Extract the [x, y] coordinate from the center of the cell holding the provided text.  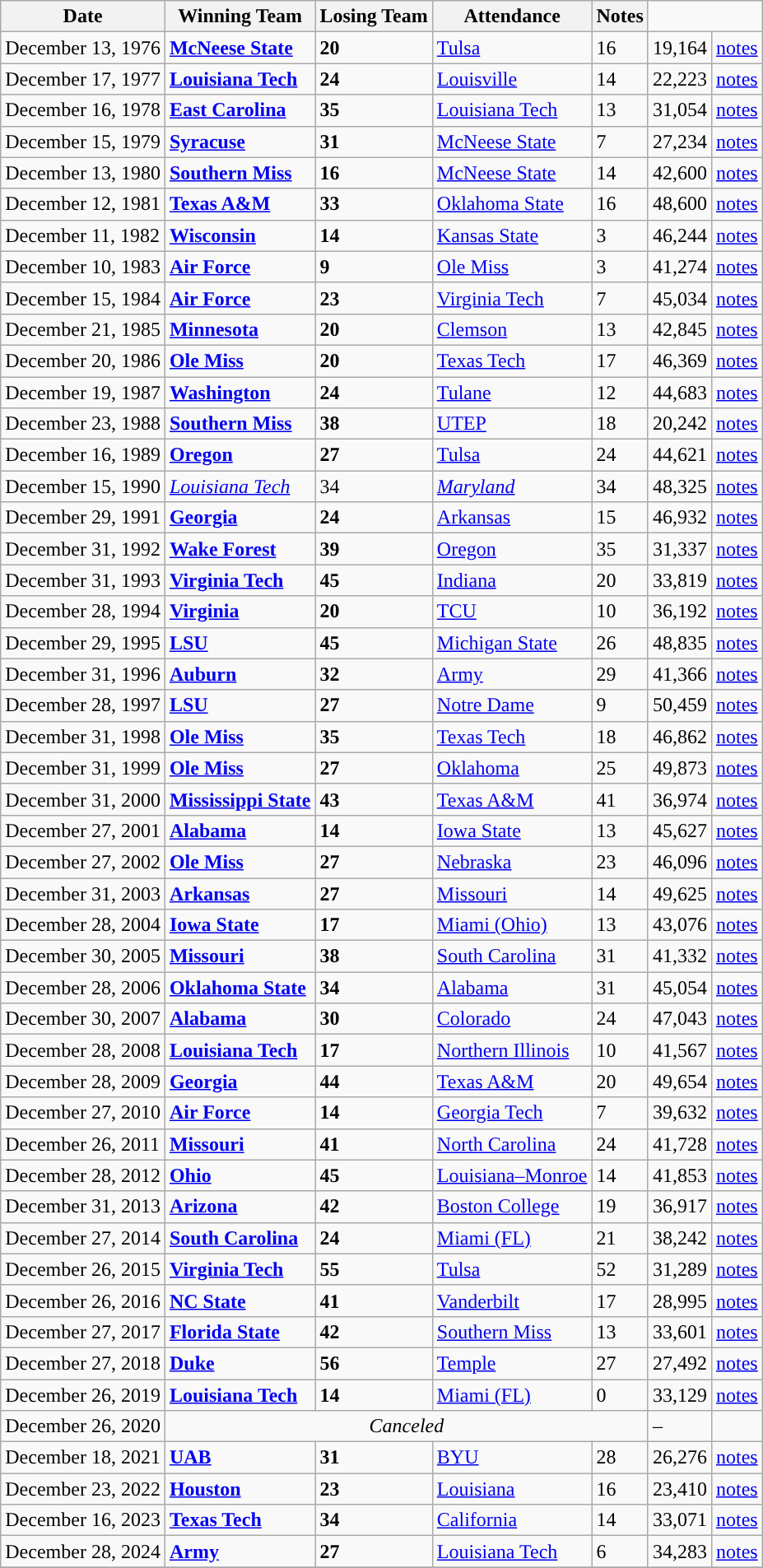
Maryland [512, 486]
UAB [240, 1458]
32 [374, 674]
39 [374, 549]
33 [374, 204]
December 28, 2009 [83, 1082]
December 10, 1983 [83, 267]
22,223 [680, 79]
December 15, 1990 [83, 486]
Georgia Tech [512, 1113]
33,129 [680, 1395]
Oklahoma [512, 768]
41,728 [680, 1144]
Vanderbilt [512, 1300]
Miami (Ohio) [512, 925]
December 15, 1984 [83, 298]
UTEP [512, 424]
BYU [512, 1458]
Virginia [240, 612]
Nebraska [512, 862]
December 28, 2004 [83, 925]
Date [83, 16]
Louisville [512, 79]
December 29, 1995 [83, 643]
Kansas State [512, 235]
Winning Team [240, 16]
33,601 [680, 1332]
26,276 [680, 1458]
North Carolina [512, 1144]
Temple [512, 1363]
December 28, 1997 [83, 705]
December 23, 1988 [83, 424]
Indiana [512, 580]
30 [374, 1019]
December 11, 1982 [83, 235]
28 [620, 1458]
45,627 [680, 831]
December 26, 2016 [83, 1300]
46,369 [680, 361]
42,845 [680, 329]
43,076 [680, 925]
46,862 [680, 737]
Notre Dame [512, 705]
December 16, 2023 [83, 1520]
Arizona [240, 1207]
December 26, 2011 [83, 1144]
36,917 [680, 1207]
December 28, 2024 [83, 1552]
48,835 [680, 643]
Wake Forest [240, 549]
December 28, 2012 [83, 1175]
52 [620, 1269]
December 31, 1996 [83, 674]
39,632 [680, 1113]
December 31, 1999 [83, 768]
12 [620, 393]
Houston [240, 1489]
44,621 [680, 455]
47,043 [680, 1019]
December 30, 2007 [83, 1019]
NC State [240, 1300]
Losing Team [374, 16]
33,071 [680, 1520]
50,459 [680, 705]
– [680, 1426]
45,034 [680, 298]
December 31, 1993 [83, 580]
23,410 [680, 1489]
December 26, 2015 [83, 1269]
55 [374, 1269]
Washington [240, 393]
29 [620, 674]
East Carolina [240, 110]
19,164 [680, 48]
46,932 [680, 518]
33,819 [680, 580]
41,853 [680, 1175]
Auburn [240, 674]
December 27, 2014 [83, 1238]
December 17, 1977 [83, 79]
Canceled [407, 1426]
6 [620, 1552]
December 26, 2020 [83, 1426]
Clemson [512, 329]
20,242 [680, 424]
December 27, 2001 [83, 831]
Ohio [240, 1175]
December 31, 2013 [83, 1207]
December 31, 1998 [83, 737]
California [512, 1520]
49,654 [680, 1082]
36,974 [680, 799]
Boston College [512, 1207]
TCU [512, 612]
Colorado [512, 1019]
Louisiana–Monroe [512, 1175]
Northern Illinois [512, 1050]
45,054 [680, 988]
44 [374, 1082]
0 [620, 1395]
Attendance [512, 16]
December 27, 2017 [83, 1332]
41,274 [680, 267]
34,283 [680, 1552]
December 15, 1979 [83, 142]
December 19, 1987 [83, 393]
December 13, 1976 [83, 48]
December 27, 2018 [83, 1363]
December 28, 2008 [83, 1050]
42,600 [680, 173]
21 [620, 1238]
December 20, 1986 [83, 361]
46,096 [680, 862]
44,683 [680, 393]
Florida State [240, 1332]
49,625 [680, 893]
December 16, 1989 [83, 455]
38,242 [680, 1238]
Wisconsin [240, 235]
December 27, 2002 [83, 862]
December 18, 2021 [83, 1458]
December 28, 1994 [83, 612]
41,567 [680, 1050]
Tulane [512, 393]
56 [374, 1363]
December 31, 1992 [83, 549]
27,492 [680, 1363]
25 [620, 768]
Notes [620, 16]
December 31, 2000 [83, 799]
41,332 [680, 956]
48,600 [680, 204]
December 21, 1985 [83, 329]
46,244 [680, 235]
December 23, 2022 [83, 1489]
Michigan State [512, 643]
48,325 [680, 486]
15 [620, 518]
Louisiana [512, 1489]
31,054 [680, 110]
27,234 [680, 142]
December 31, 2003 [83, 893]
December 13, 1980 [83, 173]
December 28, 2006 [83, 988]
26 [620, 643]
December 30, 2005 [83, 956]
31,289 [680, 1269]
December 16, 1978 [83, 110]
31,337 [680, 549]
28,995 [680, 1300]
December 12, 1981 [83, 204]
Syracuse [240, 142]
49,873 [680, 768]
36,192 [680, 612]
Mississippi State [240, 799]
19 [620, 1207]
41,366 [680, 674]
43 [374, 799]
Duke [240, 1363]
December 26, 2019 [83, 1395]
December 29, 1991 [83, 518]
December 27, 2010 [83, 1113]
Minnesota [240, 329]
